Locate the cell with the specified text and output its (x, y) center coordinate. 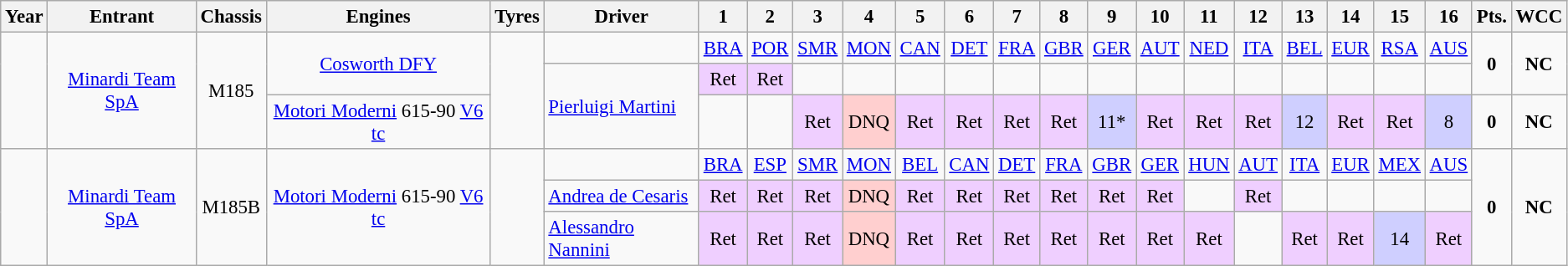
6 (969, 17)
HUN (1209, 165)
13 (1304, 17)
M185B (231, 207)
16 (1448, 17)
2 (770, 17)
Pierluigi Martini (621, 106)
RSA (1399, 49)
5 (920, 17)
POR (770, 49)
ESP (770, 165)
Entrant (122, 17)
M185 (231, 91)
NED (1209, 49)
15 (1399, 17)
4 (869, 17)
Driver (621, 17)
Cosworth DFY (378, 64)
Pts. (1491, 17)
9 (1111, 17)
1 (723, 17)
11* (1111, 122)
Chassis (231, 17)
14 (1350, 17)
Tyres (517, 17)
7 (1017, 17)
3 (818, 17)
MEX (1399, 165)
Andrea de Cesaris (621, 197)
10 (1160, 17)
WCC (1539, 17)
11 (1209, 17)
Engines (378, 17)
Year (24, 17)
